Detect which cell encompasses the target text, then output its [X, Y] center coordinate. 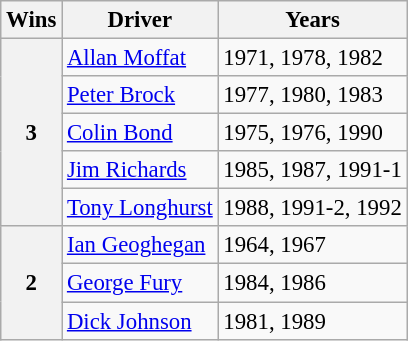
Peter Brock [140, 95]
1977, 1980, 1983 [312, 95]
Years [312, 20]
Tony Longhurst [140, 208]
1971, 1978, 1982 [312, 58]
1984, 1986 [312, 283]
Colin Bond [140, 133]
Allan Moffat [140, 58]
3 [32, 133]
1964, 1967 [312, 245]
Dick Johnson [140, 321]
1985, 1987, 1991-1 [312, 170]
2 [32, 282]
Jim Richards [140, 170]
1988, 1991-2, 1992 [312, 208]
George Fury [140, 283]
Ian Geoghegan [140, 245]
Wins [32, 20]
Driver [140, 20]
1975, 1976, 1990 [312, 133]
1981, 1989 [312, 321]
